Pinpoint the cell where the given text exists, returning its [x, y] midpoint coordinate. 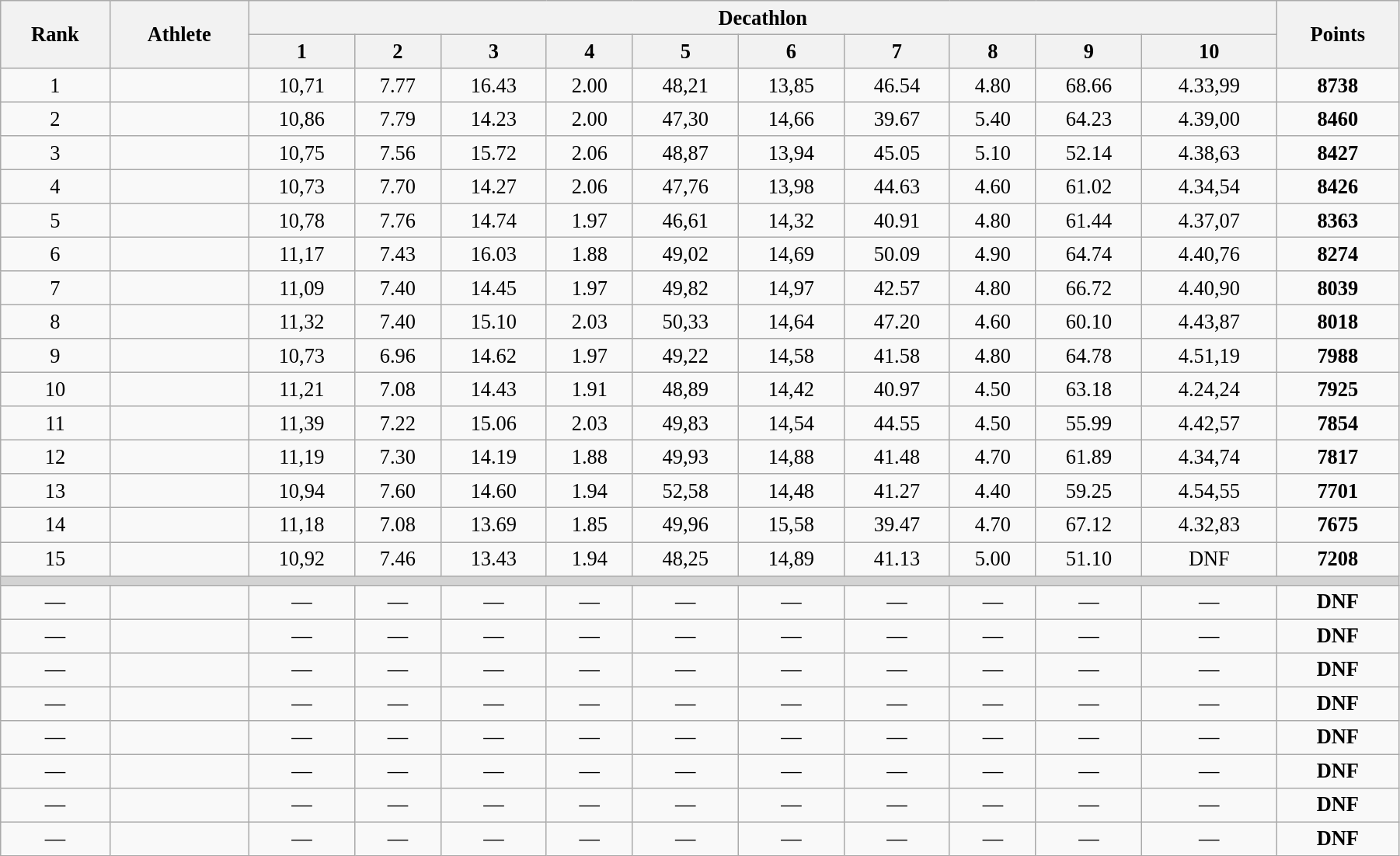
4.39,00 [1209, 119]
52,58 [685, 491]
13,85 [791, 85]
60.10 [1088, 322]
13.43 [493, 558]
14,88 [791, 457]
39.67 [897, 119]
4.42,57 [1209, 423]
48,87 [685, 153]
4.37,07 [1209, 221]
10,92 [301, 558]
14.43 [493, 389]
55.99 [1088, 423]
Rank [55, 34]
11,39 [301, 423]
Decathlon [763, 17]
7.76 [398, 221]
61.89 [1088, 457]
40.97 [897, 389]
6.96 [398, 356]
8039 [1338, 288]
Athlete [179, 34]
47,76 [685, 186]
50,33 [685, 322]
11 [55, 423]
8427 [1338, 153]
14,64 [791, 322]
49,22 [685, 356]
5.10 [993, 153]
7.22 [398, 423]
7817 [1338, 457]
4.34,54 [1209, 186]
39.47 [897, 525]
14,32 [791, 221]
64.74 [1088, 254]
44.55 [897, 423]
11,19 [301, 457]
7.77 [398, 85]
11,18 [301, 525]
47.20 [897, 322]
14,97 [791, 288]
49,96 [685, 525]
1.91 [589, 389]
14.74 [493, 221]
61.44 [1088, 221]
4.51,19 [1209, 356]
12 [55, 457]
14,48 [791, 491]
44.63 [897, 186]
4.38,63 [1209, 153]
59.25 [1088, 491]
15,58 [791, 525]
11,17 [301, 254]
7208 [1338, 558]
8274 [1338, 254]
13.69 [493, 525]
15.10 [493, 322]
49,93 [685, 457]
49,02 [685, 254]
47,30 [685, 119]
15 [55, 558]
42.57 [897, 288]
46.54 [897, 85]
7675 [1338, 525]
Points [1338, 34]
13,94 [791, 153]
4.34,74 [1209, 457]
14,89 [791, 558]
7854 [1338, 423]
4.24,24 [1209, 389]
14.27 [493, 186]
7.46 [398, 558]
7.60 [398, 491]
4.33,99 [1209, 85]
16.03 [493, 254]
5.00 [993, 558]
10,78 [301, 221]
15.72 [493, 153]
48,21 [685, 85]
7.56 [398, 153]
41.27 [897, 491]
7.30 [398, 457]
14,42 [791, 389]
49,82 [685, 288]
67.12 [1088, 525]
48,25 [685, 558]
63.18 [1088, 389]
68.66 [1088, 85]
4.43,87 [1209, 322]
4.90 [993, 254]
14.23 [493, 119]
14.19 [493, 457]
5.40 [993, 119]
41.58 [897, 356]
64.23 [1088, 119]
14.62 [493, 356]
52.14 [1088, 153]
41.48 [897, 457]
14,66 [791, 119]
64.78 [1088, 356]
7.70 [398, 186]
8738 [1338, 85]
11,09 [301, 288]
66.72 [1088, 288]
14,54 [791, 423]
45.05 [897, 153]
50.09 [897, 254]
11,32 [301, 322]
16.43 [493, 85]
61.02 [1088, 186]
7701 [1338, 491]
49,83 [685, 423]
10,71 [301, 85]
10,75 [301, 153]
4.32,83 [1209, 525]
48,89 [685, 389]
10,86 [301, 119]
41.13 [897, 558]
51.10 [1088, 558]
14,58 [791, 356]
8363 [1338, 221]
11,21 [301, 389]
14.45 [493, 288]
13 [55, 491]
4.40 [993, 491]
8460 [1338, 119]
8018 [1338, 322]
46,61 [685, 221]
4.40,76 [1209, 254]
14.60 [493, 491]
14 [55, 525]
7988 [1338, 356]
14,69 [791, 254]
40.91 [897, 221]
4.54,55 [1209, 491]
1.85 [589, 525]
7.43 [398, 254]
4.40,90 [1209, 288]
10,94 [301, 491]
13,98 [791, 186]
8426 [1338, 186]
7.79 [398, 119]
15.06 [493, 423]
7925 [1338, 389]
